Determine the (X, Y) coordinate at the center of the cell enclosing the given text.  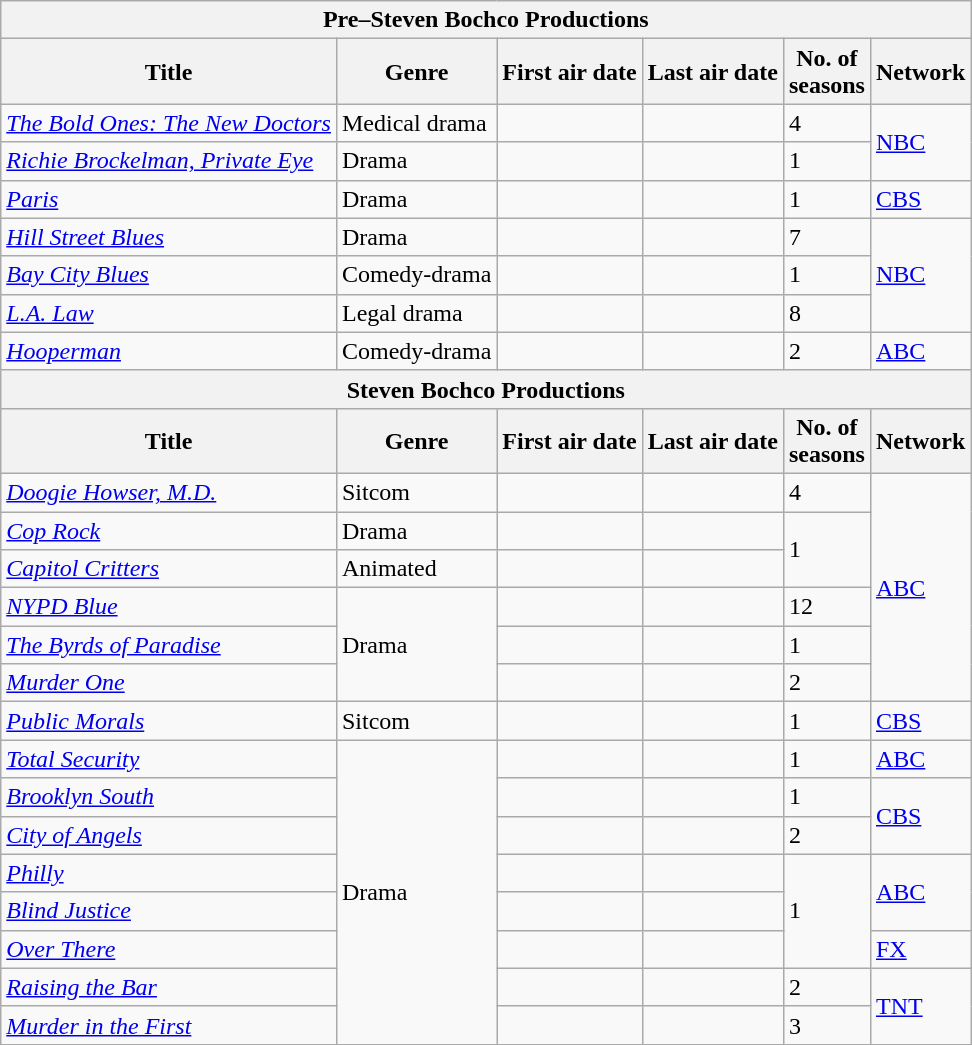
Philly (169, 873)
Blind Justice (169, 911)
8 (826, 313)
Hill Street Blues (169, 237)
Doogie Howser, M.D. (169, 492)
Total Security (169, 759)
Legal drama (416, 313)
Medical drama (416, 123)
7 (826, 237)
Murder in the First (169, 1025)
L.A. Law (169, 313)
12 (826, 607)
Murder One (169, 683)
NYPD Blue (169, 607)
Paris (169, 199)
TNT (920, 1006)
Richie Brockelman, Private Eye (169, 161)
Over There (169, 949)
Hooperman (169, 351)
Cop Rock (169, 531)
The Byrds of Paradise (169, 645)
FX (920, 949)
Steven Bochco Productions (486, 389)
The Bold Ones: The New Doctors (169, 123)
Animated (416, 569)
Public Morals (169, 721)
City of Angels (169, 835)
Bay City Blues (169, 275)
Capitol Critters (169, 569)
Pre–Steven Bochco Productions (486, 20)
3 (826, 1025)
Brooklyn South (169, 797)
Raising the Bar (169, 987)
